Detect which cell encompasses the target text, then output its [X, Y] center coordinate. 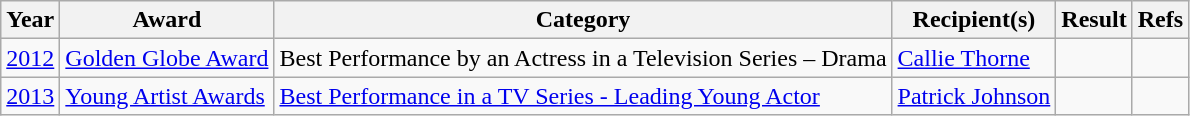
Golden Globe Award [167, 58]
Result [1094, 20]
Year [30, 20]
Young Artist Awards [167, 96]
Callie Thorne [974, 58]
Award [167, 20]
2012 [30, 58]
Refs [1160, 20]
Patrick Johnson [974, 96]
2013 [30, 96]
Recipient(s) [974, 20]
Best Performance in a TV Series - Leading Young Actor [583, 96]
Best Performance by an Actress in a Television Series – Drama [583, 58]
Category [583, 20]
